Find where the given text appears and provide that cell's center as [x, y] coordinate. 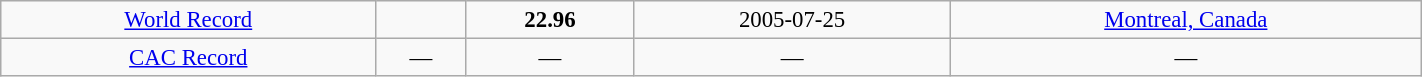
22.96 [550, 20]
2005-07-25 [792, 20]
CAC Record [188, 58]
World Record [188, 20]
Montreal, Canada [1186, 20]
